For the text-containing cell, return its midpoint in (X, Y) coordinate format. 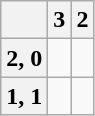
2 (82, 20)
1, 1 (24, 96)
2, 0 (24, 58)
3 (60, 20)
